Extract the [X, Y] coordinate from the center of the cell holding the provided text.  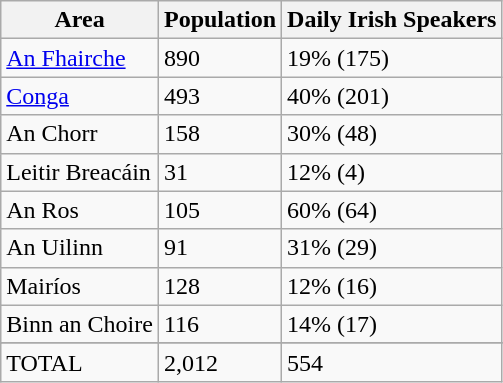
An Uilinn [80, 248]
Mairíos [80, 286]
Binn an Choire [80, 324]
30% (48) [392, 134]
TOTAL [80, 362]
Area [80, 20]
105 [220, 210]
An Ros [80, 210]
An Fhairche [80, 58]
554 [392, 362]
Conga [80, 96]
40% (201) [392, 96]
19% (175) [392, 58]
Leitir Breacáin [80, 172]
31 [220, 172]
116 [220, 324]
14% (17) [392, 324]
890 [220, 58]
493 [220, 96]
An Chorr [80, 134]
12% (16) [392, 286]
60% (64) [392, 210]
128 [220, 286]
158 [220, 134]
91 [220, 248]
Population [220, 20]
12% (4) [392, 172]
Daily Irish Speakers [392, 20]
31% (29) [392, 248]
2,012 [220, 362]
